Extract the (X, Y) coordinate from the center of the cell holding the provided text.  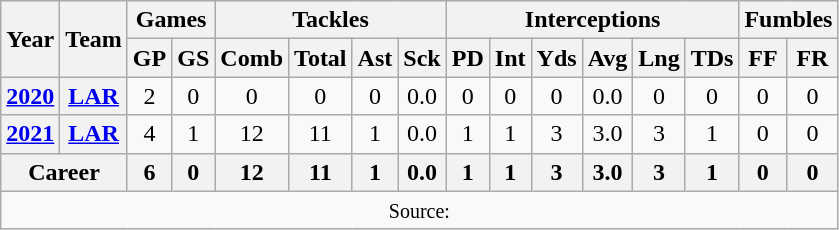
2 (149, 96)
Tackles (330, 20)
Games (170, 20)
Int (510, 58)
PD (468, 58)
GP (149, 58)
Career (64, 172)
Avg (608, 58)
Total (321, 58)
2020 (30, 96)
Lng (659, 58)
Year (30, 39)
GS (194, 58)
FF (763, 58)
FR (812, 58)
Yds (556, 58)
4 (149, 134)
6 (149, 172)
Ast (375, 58)
Fumbles (788, 20)
Team (94, 39)
Source: (420, 210)
2021 (30, 134)
Sck (422, 58)
Interceptions (592, 20)
Comb (252, 58)
TDs (712, 58)
